Locate the cell with the specified text and output its [X, Y] center coordinate. 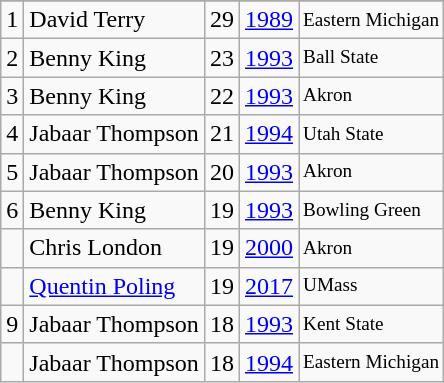
Bowling Green [372, 210]
Quentin Poling [114, 286]
23 [222, 58]
1 [12, 20]
Utah State [372, 134]
2 [12, 58]
21 [222, 134]
Kent State [372, 324]
Ball State [372, 58]
3 [12, 96]
22 [222, 96]
5 [12, 172]
2000 [268, 248]
Chris London [114, 248]
UMass [372, 286]
4 [12, 134]
6 [12, 210]
20 [222, 172]
29 [222, 20]
9 [12, 324]
David Terry [114, 20]
2017 [268, 286]
1989 [268, 20]
